Return (x, y) of the center of cell containing provided text 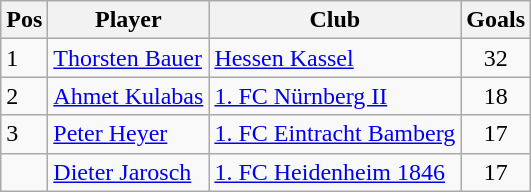
1. FC Nürnberg II (335, 96)
Thorsten Bauer (128, 58)
32 (496, 58)
Goals (496, 20)
1. FC Heidenheim 1846 (335, 172)
3 (24, 134)
1 (24, 58)
2 (24, 96)
Ahmet Kulabas (128, 96)
Club (335, 20)
Hessen Kassel (335, 58)
Pos (24, 20)
18 (496, 96)
1. FC Eintracht Bamberg (335, 134)
Player (128, 20)
Dieter Jarosch (128, 172)
Peter Heyer (128, 134)
